From the cell containing the given text, extract its center point as (x, y) coordinate. 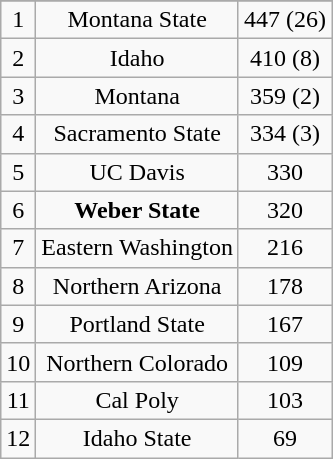
167 (284, 324)
69 (284, 438)
330 (284, 172)
Montana State (138, 20)
Portland State (138, 324)
7 (18, 248)
Sacramento State (138, 134)
3 (18, 96)
Northern Colorado (138, 362)
6 (18, 210)
11 (18, 400)
5 (18, 172)
Montana (138, 96)
410 (8) (284, 58)
Weber State (138, 210)
320 (284, 210)
10 (18, 362)
359 (2) (284, 96)
178 (284, 286)
109 (284, 362)
4 (18, 134)
Eastern Washington (138, 248)
UC Davis (138, 172)
2 (18, 58)
Idaho (138, 58)
1 (18, 20)
Cal Poly (138, 400)
12 (18, 438)
334 (3) (284, 134)
Idaho State (138, 438)
103 (284, 400)
216 (284, 248)
8 (18, 286)
9 (18, 324)
447 (26) (284, 20)
Northern Arizona (138, 286)
